Determine the (X, Y) coordinate at the center of the cell enclosing the given text.  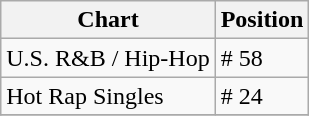
Chart (108, 20)
Position (262, 20)
# 58 (262, 58)
# 24 (262, 96)
Hot Rap Singles (108, 96)
U.S. R&B / Hip-Hop (108, 58)
